From the cell containing the given text, extract its center point as [x, y] coordinate. 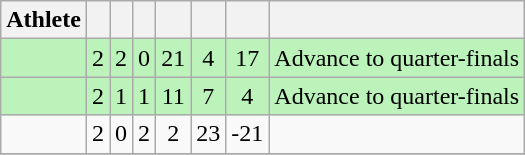
23 [208, 134]
7 [208, 96]
17 [248, 58]
21 [174, 58]
-21 [248, 134]
11 [174, 96]
Athlete [44, 20]
